Locate the cell with the specified text and output its [X, Y] center coordinate. 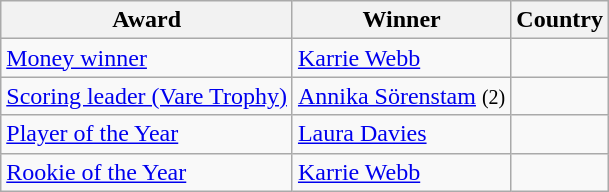
Laura Davies [401, 134]
Country [560, 20]
Annika Sörenstam (2) [401, 96]
Money winner [147, 58]
Scoring leader (Vare Trophy) [147, 96]
Rookie of the Year [147, 172]
Player of the Year [147, 134]
Award [147, 20]
Winner [401, 20]
